Identify which cell holds the provided text, then report its (x, y) central coordinate. 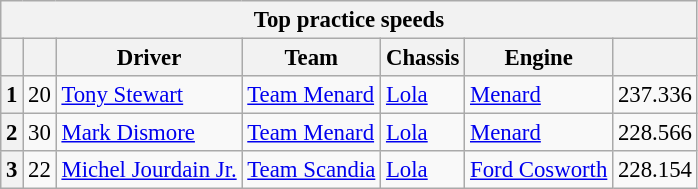
Michel Jourdain Jr. (149, 170)
1 (12, 95)
3 (12, 170)
Ford Cosworth (539, 170)
228.154 (656, 170)
20 (40, 95)
Top practice speeds (350, 20)
Mark Dismore (149, 133)
Tony Stewart (149, 95)
30 (40, 133)
Engine (539, 58)
Chassis (423, 58)
228.566 (656, 133)
237.336 (656, 95)
Driver (149, 58)
Team Scandia (312, 170)
Team (312, 58)
22 (40, 170)
2 (12, 133)
